Return [x, y] of the center of cell containing provided text 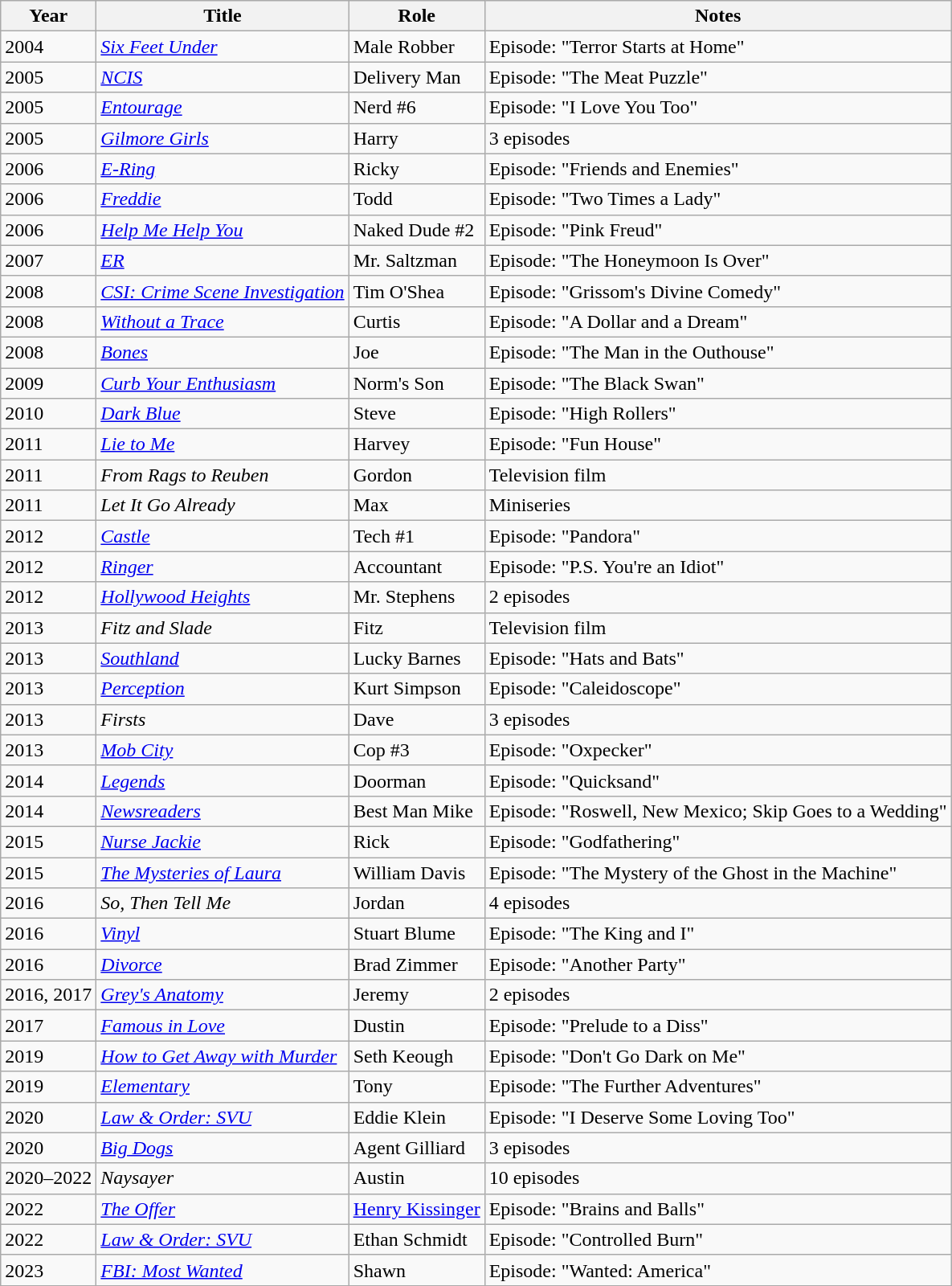
Episode: "A Dollar and a Dream" [718, 321]
Episode: "Quicksand" [718, 780]
Delivery Man [416, 77]
Episode: "Friends and Enemies" [718, 169]
2020–2022 [48, 1178]
Famous in Love [223, 1026]
Episode: "Pandora" [718, 536]
Naked Dude #2 [416, 230]
Mob City [223, 750]
2007 [48, 260]
Episode: "The Man in the Outhouse" [718, 352]
Southland [223, 658]
Episode: "Terror Starts at Home" [718, 47]
Tech #1 [416, 536]
2023 [48, 1270]
Ringer [223, 567]
Lie to Me [223, 444]
Stuart Blume [416, 934]
Gordon [416, 475]
Firsts [223, 719]
Joe [416, 352]
William Davis [416, 872]
Big Dogs [223, 1148]
From Rags to Reuben [223, 475]
Grey's Anatomy [223, 995]
Harry [416, 138]
Episode: "Hats and Bats" [718, 658]
Episode: "Controlled Burn" [718, 1239]
Accountant [416, 567]
Max [416, 506]
Help Me Help You [223, 230]
Mr. Stephens [416, 597]
Episode: "I Love You Too" [718, 108]
Elementary [223, 1087]
Episode: "The Black Swan" [718, 383]
Dustin [416, 1026]
Episode: "Caleidoscope" [718, 689]
Jordan [416, 903]
Rick [416, 842]
Miniseries [718, 506]
Year [48, 16]
Fitz and Slade [223, 628]
Episode: "Two Times a Lady" [718, 199]
Episode: "The Honeymoon Is Over" [718, 260]
Newsreaders [223, 811]
Episode: "Another Party" [718, 964]
Jeremy [416, 995]
Episode: "High Rollers" [718, 414]
4 episodes [718, 903]
Episode: "I Deserve Some Loving Too" [718, 1117]
Legends [223, 780]
Henry Kissinger [416, 1209]
Episode: "Brains and Balls" [718, 1209]
Ethan Schmidt [416, 1239]
FBI: Most Wanted [223, 1270]
Ricky [416, 169]
Episode: "The King and I" [718, 934]
Steve [416, 414]
Eddie Klein [416, 1117]
How to Get Away with Murder [223, 1056]
Shawn [416, 1270]
Dave [416, 719]
Bones [223, 352]
Title [223, 16]
The Offer [223, 1209]
Tim O'Shea [416, 291]
Episode: "The Further Adventures" [718, 1087]
Episode: "Godfathering" [718, 842]
ER [223, 260]
Six Feet Under [223, 47]
CSI: Crime Scene Investigation [223, 291]
Gilmore Girls [223, 138]
2016, 2017 [48, 995]
Freddie [223, 199]
Cop #3 [416, 750]
Agent Gilliard [416, 1148]
The Mysteries of Laura [223, 872]
2004 [48, 47]
Doorman [416, 780]
Fitz [416, 628]
Dark Blue [223, 414]
2017 [48, 1026]
NCIS [223, 77]
Lucky Barnes [416, 658]
Todd [416, 199]
Episode: "Oxpecker" [718, 750]
Curtis [416, 321]
Episode: "Prelude to a Diss" [718, 1026]
Episode: "The Mystery of the Ghost in the Machine" [718, 872]
Episode: "P.S. You're an Idiot" [718, 567]
Tony [416, 1087]
Perception [223, 689]
So, Then Tell Me [223, 903]
Kurt Simpson [416, 689]
Norm's Son [416, 383]
Role [416, 16]
Hollywood Heights [223, 597]
Notes [718, 16]
Episode: "The Meat Puzzle" [718, 77]
2009 [48, 383]
E-Ring [223, 169]
Naysayer [223, 1178]
Episode: "Grissom's Divine Comedy" [718, 291]
Let It Go Already [223, 506]
Austin [416, 1178]
Harvey [416, 444]
Seth Keough [416, 1056]
Divorce [223, 964]
Vinyl [223, 934]
Episode: "Don't Go Dark on Me" [718, 1056]
Curb Your Enthusiasm [223, 383]
Castle [223, 536]
Brad Zimmer [416, 964]
Episode: "Roswell, New Mexico; Skip Goes to a Wedding" [718, 811]
10 episodes [718, 1178]
Nerd #6 [416, 108]
Entourage [223, 108]
Episode: "Fun House" [718, 444]
Episode: "Pink Freud" [718, 230]
Nurse Jackie [223, 842]
Episode: "Wanted: America" [718, 1270]
Best Man Mike [416, 811]
Mr. Saltzman [416, 260]
2010 [48, 414]
Male Robber [416, 47]
Without a Trace [223, 321]
